Return [x, y] of the center of cell containing provided text 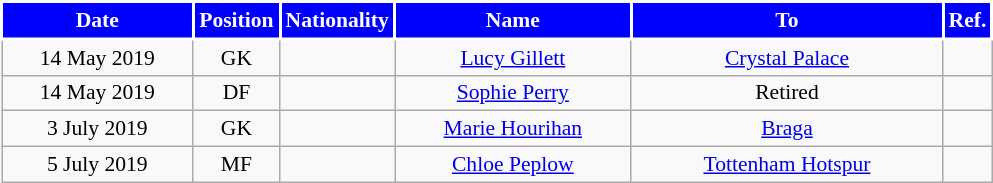
Retired [787, 93]
MF [236, 165]
Sophie Perry [514, 93]
Crystal Palace [787, 57]
Chloe Peplow [514, 165]
Ref. [968, 20]
Lucy Gillett [514, 57]
Tottenham Hotspur [787, 165]
Nationality [338, 20]
Date [98, 20]
DF [236, 93]
Marie Hourihan [514, 129]
Braga [787, 129]
5 July 2019 [98, 165]
To [787, 20]
Position [236, 20]
3 July 2019 [98, 129]
Name [514, 20]
